Determine the [x, y] coordinate at the center of the cell enclosing the given text.  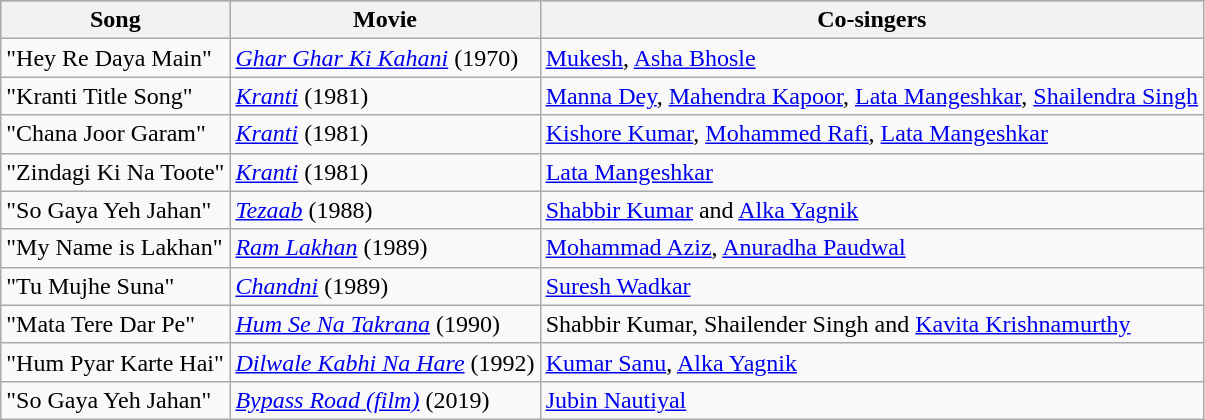
"Tu Mujhe Suna" [116, 286]
Mukesh, Asha Bhosle [872, 58]
Kishore Kumar, Mohammed Rafi, Lata Mangeshkar [872, 134]
Kumar Sanu, Alka Yagnik [872, 362]
"Hum Pyar Karte Hai" [116, 362]
Bypass Road (film) (2019) [385, 400]
"Zindagi Ki Na Toote" [116, 172]
Shabbir Kumar, Shailender Singh and Kavita Krishnamurthy [872, 324]
"Mata Tere Dar Pe" [116, 324]
Co-singers [872, 20]
Hum Se Na Takrana (1990) [385, 324]
Ghar Ghar Ki Kahani (1970) [385, 58]
Dilwale Kabhi Na Hare (1992) [385, 362]
Mohammad Aziz, Anuradha Paudwal [872, 248]
Song [116, 20]
Tezaab (1988) [385, 210]
"Hey Re Daya Main" [116, 58]
"Chana Joor Garam" [116, 134]
Lata Mangeshkar [872, 172]
"My Name is Lakhan" [116, 248]
Chandni (1989) [385, 286]
Jubin Nautiyal [872, 400]
Shabbir Kumar and Alka Yagnik [872, 210]
Manna Dey, Mahendra Kapoor, Lata Mangeshkar, Shailendra Singh [872, 96]
Movie [385, 20]
Ram Lakhan (1989) [385, 248]
Suresh Wadkar [872, 286]
"Kranti Title Song" [116, 96]
